Locate the cell with the specified text and output its (x, y) center coordinate. 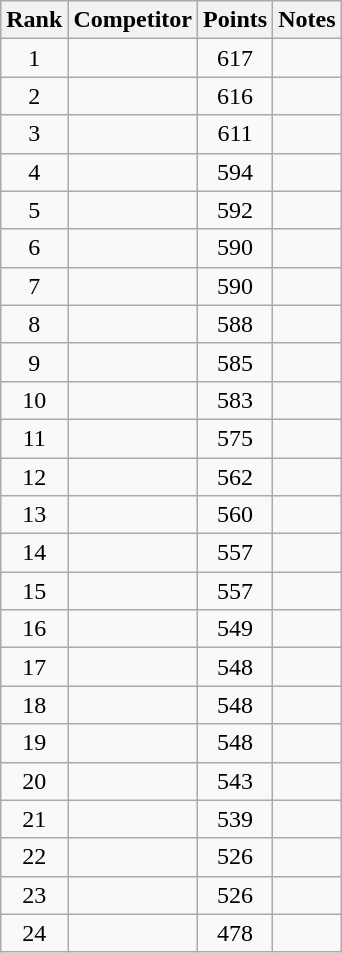
Points (236, 20)
13 (34, 515)
1 (34, 58)
3 (34, 134)
15 (34, 591)
Competitor (133, 20)
585 (236, 362)
10 (34, 400)
4 (34, 172)
617 (236, 58)
8 (34, 324)
543 (236, 781)
Rank (34, 20)
549 (236, 629)
611 (236, 134)
539 (236, 819)
Notes (307, 20)
560 (236, 515)
16 (34, 629)
594 (236, 172)
7 (34, 286)
592 (236, 210)
17 (34, 667)
9 (34, 362)
562 (236, 477)
14 (34, 553)
21 (34, 819)
583 (236, 400)
478 (236, 933)
12 (34, 477)
616 (236, 96)
20 (34, 781)
22 (34, 857)
2 (34, 96)
23 (34, 895)
24 (34, 933)
11 (34, 438)
6 (34, 248)
5 (34, 210)
19 (34, 743)
588 (236, 324)
18 (34, 705)
575 (236, 438)
